From the cell containing the given text, extract its center point as [X, Y] coordinate. 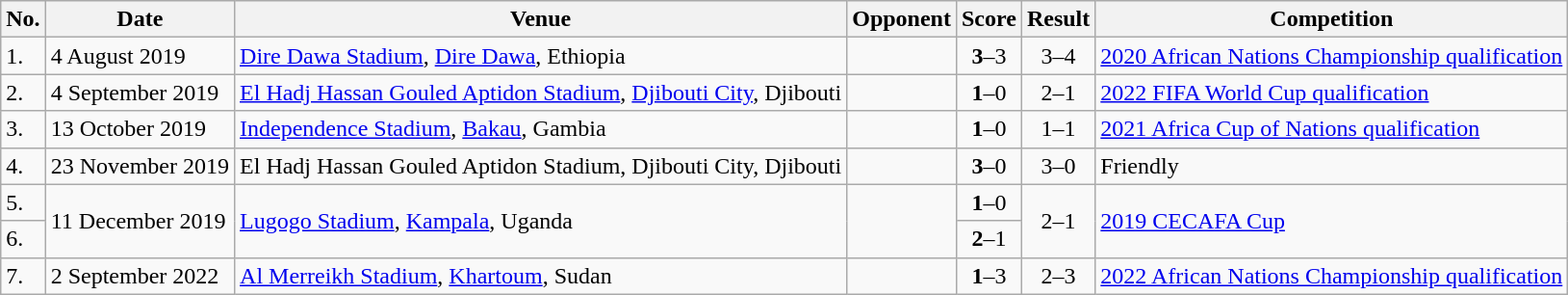
1–1 [1058, 129]
Independence Stadium, Bakau, Gambia [541, 129]
2022 African Nations Championship qualification [1332, 276]
3–3 [989, 56]
5. [23, 202]
Score [989, 19]
1–3 [989, 276]
11 December 2019 [140, 221]
Competition [1332, 19]
7. [23, 276]
Friendly [1332, 166]
23 November 2019 [140, 166]
Lugogo Stadium, Kampala, Uganda [541, 221]
6. [23, 239]
Venue [541, 19]
4. [23, 166]
2. [23, 93]
Opponent [902, 19]
2020 African Nations Championship qualification [1332, 56]
Al Merreikh Stadium, Khartoum, Sudan [541, 276]
Dire Dawa Stadium, Dire Dawa, Ethiopia [541, 56]
No. [23, 19]
3–4 [1058, 56]
3. [23, 129]
2019 CECAFA Cup [1332, 221]
2–3 [1058, 276]
2 September 2022 [140, 276]
Date [140, 19]
1. [23, 56]
13 October 2019 [140, 129]
4 August 2019 [140, 56]
2022 FIFA World Cup qualification [1332, 93]
4 September 2019 [140, 93]
Result [1058, 19]
2021 Africa Cup of Nations qualification [1332, 129]
